Scan for the cell matching the given text and deliver its (X, Y) coordinate at center. 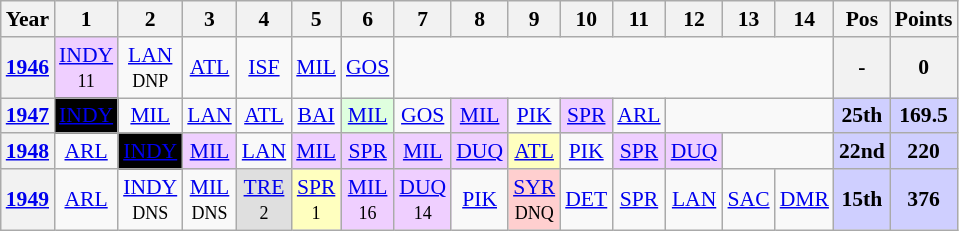
0 (924, 68)
1948 (28, 152)
SYRDNQ (534, 200)
1947 (28, 116)
TRE2 (264, 200)
1949 (28, 200)
5 (316, 19)
15th (862, 200)
INDY11 (86, 68)
SPR1 (316, 200)
7 (422, 19)
1 (86, 19)
LANDNP (150, 68)
DUQ14 (422, 200)
13 (749, 19)
4 (264, 19)
11 (638, 19)
169.5 (924, 116)
MILDNS (209, 200)
INDYDNS (150, 200)
- (862, 68)
12 (694, 19)
9 (534, 19)
MIL16 (368, 200)
1946 (28, 68)
ISF (264, 68)
6 (368, 19)
SAC (749, 200)
376 (924, 200)
DMR (804, 200)
DET (586, 200)
2 (150, 19)
14 (804, 19)
220 (924, 152)
BAI (316, 116)
3 (209, 19)
25th (862, 116)
8 (480, 19)
Points (924, 19)
Year (28, 19)
10 (586, 19)
Pos (862, 19)
22nd (862, 152)
